Scan for the cell matching the given text and deliver its (X, Y) coordinate at center. 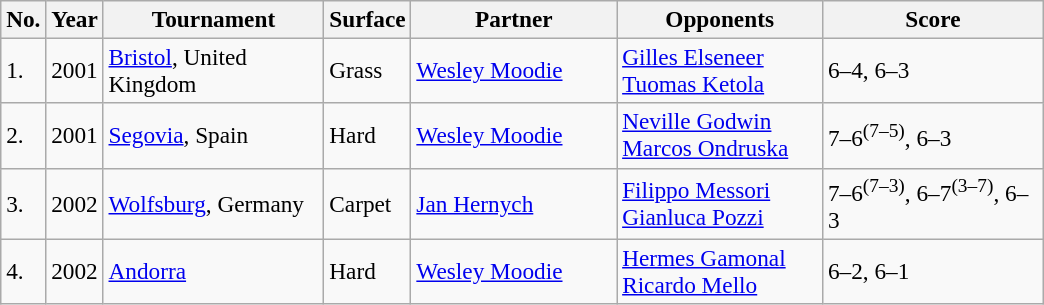
Carpet (368, 204)
Score (934, 19)
Grass (368, 70)
No. (24, 19)
Wolfsburg, Germany (214, 204)
Tournament (214, 19)
Neville Godwin Marcos Ondruska (720, 136)
Surface (368, 19)
Hermes Gamonal Ricardo Mello (720, 272)
Year (74, 19)
6–4, 6–3 (934, 70)
Segovia, Spain (214, 136)
6–2, 6–1 (934, 272)
Filippo Messori Gianluca Pozzi (720, 204)
3. (24, 204)
Bristol, United Kingdom (214, 70)
1. (24, 70)
7–6(7–3), 6–7(3–7), 6–3 (934, 204)
Opponents (720, 19)
Gilles Elseneer Tuomas Ketola (720, 70)
2. (24, 136)
4. (24, 272)
7–6(7–5), 6–3 (934, 136)
Jan Hernych (514, 204)
Partner (514, 19)
Andorra (214, 272)
